Output the (X, Y) coordinate of the center of the cell containing the given text.  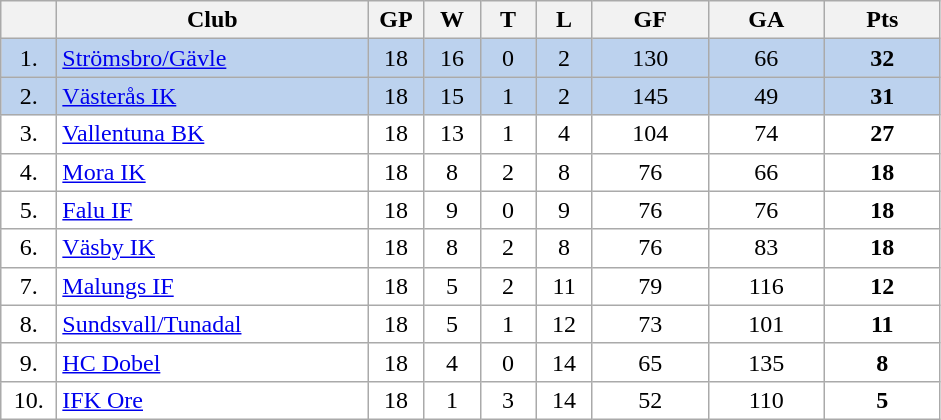
110 (766, 400)
32 (882, 58)
73 (650, 324)
31 (882, 96)
Mora IK (212, 172)
65 (650, 362)
9. (29, 362)
GF (650, 20)
Pts (882, 20)
16 (452, 58)
13 (452, 134)
Sundsvall/Tunadal (212, 324)
2. (29, 96)
15 (452, 96)
10. (29, 400)
6. (29, 248)
101 (766, 324)
52 (650, 400)
4. (29, 172)
116 (766, 286)
Falu IF (212, 210)
Väsby IK (212, 248)
GA (766, 20)
8. (29, 324)
130 (650, 58)
3. (29, 134)
5. (29, 210)
T (508, 20)
Strömsbro/Gävle (212, 58)
74 (766, 134)
135 (766, 362)
W (452, 20)
3 (508, 400)
79 (650, 286)
Club (212, 20)
7. (29, 286)
GP (396, 20)
L (564, 20)
Vallentuna BK (212, 134)
145 (650, 96)
27 (882, 134)
IFK Ore (212, 400)
1. (29, 58)
HC Dobel (212, 362)
Västerås IK (212, 96)
83 (766, 248)
Malungs IF (212, 286)
104 (650, 134)
49 (766, 96)
